Find where the given text appears and provide that cell's center as [X, Y] coordinate. 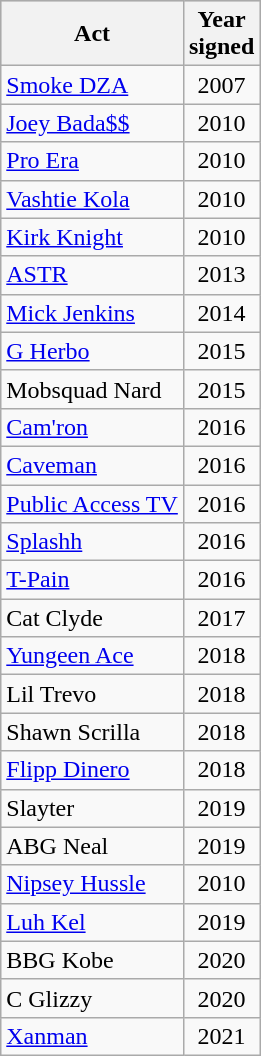
Public Access TV [92, 503]
Year signed [221, 34]
Cam'ron [92, 427]
2014 [221, 313]
ASTR [92, 275]
2007 [221, 85]
Luh Kel [92, 922]
Kirk Knight [92, 237]
Smoke DZA [92, 85]
2017 [221, 618]
Flipp Dinero [92, 770]
ABG Neal [92, 846]
Cat Clyde [92, 618]
Splashh [92, 542]
C Glizzy [92, 998]
Nipsey Hussle [92, 884]
Lil Trevo [92, 694]
Caveman [92, 465]
BBG Kobe [92, 960]
Xanman [92, 1036]
Vashtie Kola [92, 199]
Mick Jenkins [92, 313]
Yungeen Ace [92, 656]
T-Pain [92, 580]
2013 [221, 275]
G Herbo [92, 351]
Slayter [92, 808]
2021 [221, 1036]
Shawn Scrilla [92, 732]
Pro Era [92, 161]
Joey Bada$$ [92, 123]
Mobsquad Nard [92, 389]
Act [92, 34]
